Extract the (X, Y) coordinate from the center of the cell holding the provided text.  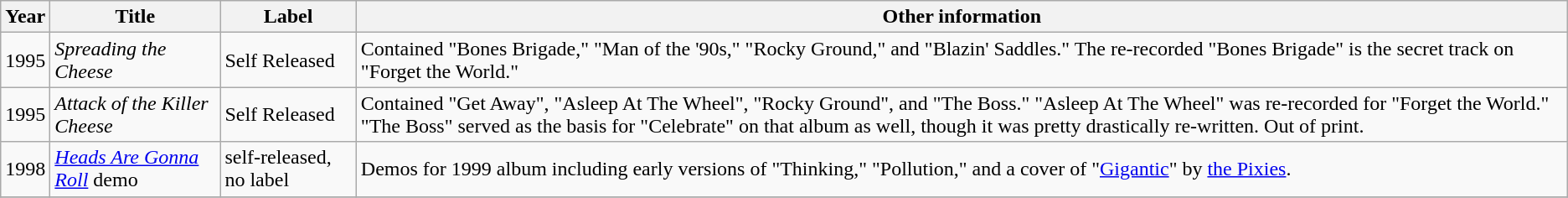
Label (288, 17)
Year (25, 17)
Demos for 1999 album including early versions of "Thinking," "Pollution," and a cover of "Gigantic" by the Pixies. (962, 169)
Attack of the Killer Cheese (136, 114)
Spreading the Cheese (136, 60)
1998 (25, 169)
self-released, no label (288, 169)
Other information (962, 17)
Title (136, 17)
Heads Are Gonna Roll demo (136, 169)
